Locate the cell with the specified text and output its (X, Y) center coordinate. 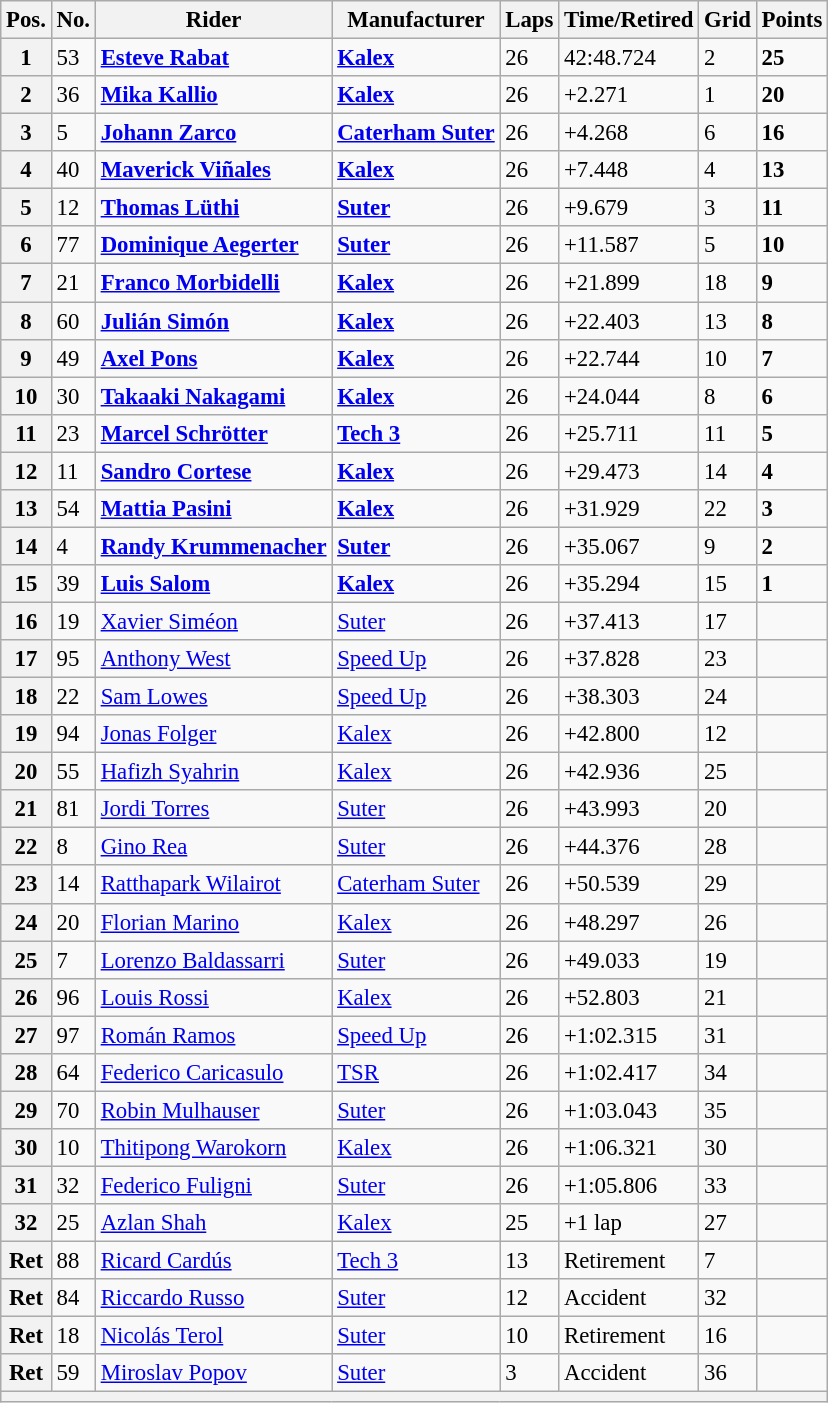
+43.993 (629, 809)
Rider (214, 20)
+35.067 (629, 546)
+1 lap (629, 1223)
+22.403 (629, 321)
Pos. (26, 20)
+48.297 (629, 922)
+1:03.043 (629, 1110)
+29.473 (629, 471)
TSR (416, 1073)
+1:02.417 (629, 1073)
59 (73, 1373)
Sam Lowes (214, 697)
+38.303 (629, 697)
+42.800 (629, 734)
+37.413 (629, 621)
Xavier Siméon (214, 621)
Luis Salom (214, 584)
Gino Rea (214, 847)
Thomas Lüthi (214, 208)
+24.044 (629, 396)
+4.268 (629, 133)
Ricard Cardús (214, 1261)
+2.271 (629, 95)
+25.711 (629, 433)
Time/Retired (629, 20)
Mattia Pasini (214, 509)
42:48.724 (629, 58)
Azlan Shah (214, 1223)
+1:05.806 (629, 1185)
Miroslav Popov (214, 1373)
35 (728, 1110)
95 (73, 659)
No. (73, 20)
88 (73, 1261)
Nicolás Terol (214, 1336)
60 (73, 321)
34 (728, 1073)
+52.803 (629, 997)
96 (73, 997)
+37.828 (629, 659)
Anthony West (214, 659)
+1:06.321 (629, 1148)
39 (73, 584)
Maverick Viñales (214, 170)
Points (792, 20)
70 (73, 1110)
+1:02.315 (629, 1035)
Johann Zarco (214, 133)
+42.936 (629, 772)
Franco Morbidelli (214, 283)
Jordi Torres (214, 809)
Thitipong Warokorn (214, 1148)
+9.679 (629, 208)
Florian Marino (214, 922)
Manufacturer (416, 20)
64 (73, 1073)
33 (728, 1185)
Román Ramos (214, 1035)
+44.376 (629, 847)
Marcel Schrötter (214, 433)
Federico Fuligni (214, 1185)
40 (73, 170)
Dominique Aegerter (214, 245)
+35.294 (629, 584)
53 (73, 58)
Federico Caricasulo (214, 1073)
+11.587 (629, 245)
97 (73, 1035)
Randy Krummenacher (214, 546)
Laps (530, 20)
+21.899 (629, 283)
84 (73, 1298)
55 (73, 772)
Lorenzo Baldassarri (214, 960)
Riccardo Russo (214, 1298)
Louis Rossi (214, 997)
Ratthapark Wilairot (214, 885)
+50.539 (629, 885)
Takaaki Nakagami (214, 396)
49 (73, 358)
Jonas Folger (214, 734)
Esteve Rabat (214, 58)
Hafizh Syahrin (214, 772)
Axel Pons (214, 358)
77 (73, 245)
+22.744 (629, 358)
54 (73, 509)
+49.033 (629, 960)
Robin Mulhauser (214, 1110)
+7.448 (629, 170)
81 (73, 809)
Grid (728, 20)
Sandro Cortese (214, 471)
Mika Kallio (214, 95)
94 (73, 734)
Julián Simón (214, 321)
+31.929 (629, 509)
